Extract the (x, y) coordinate from the center of the cell holding the provided text.  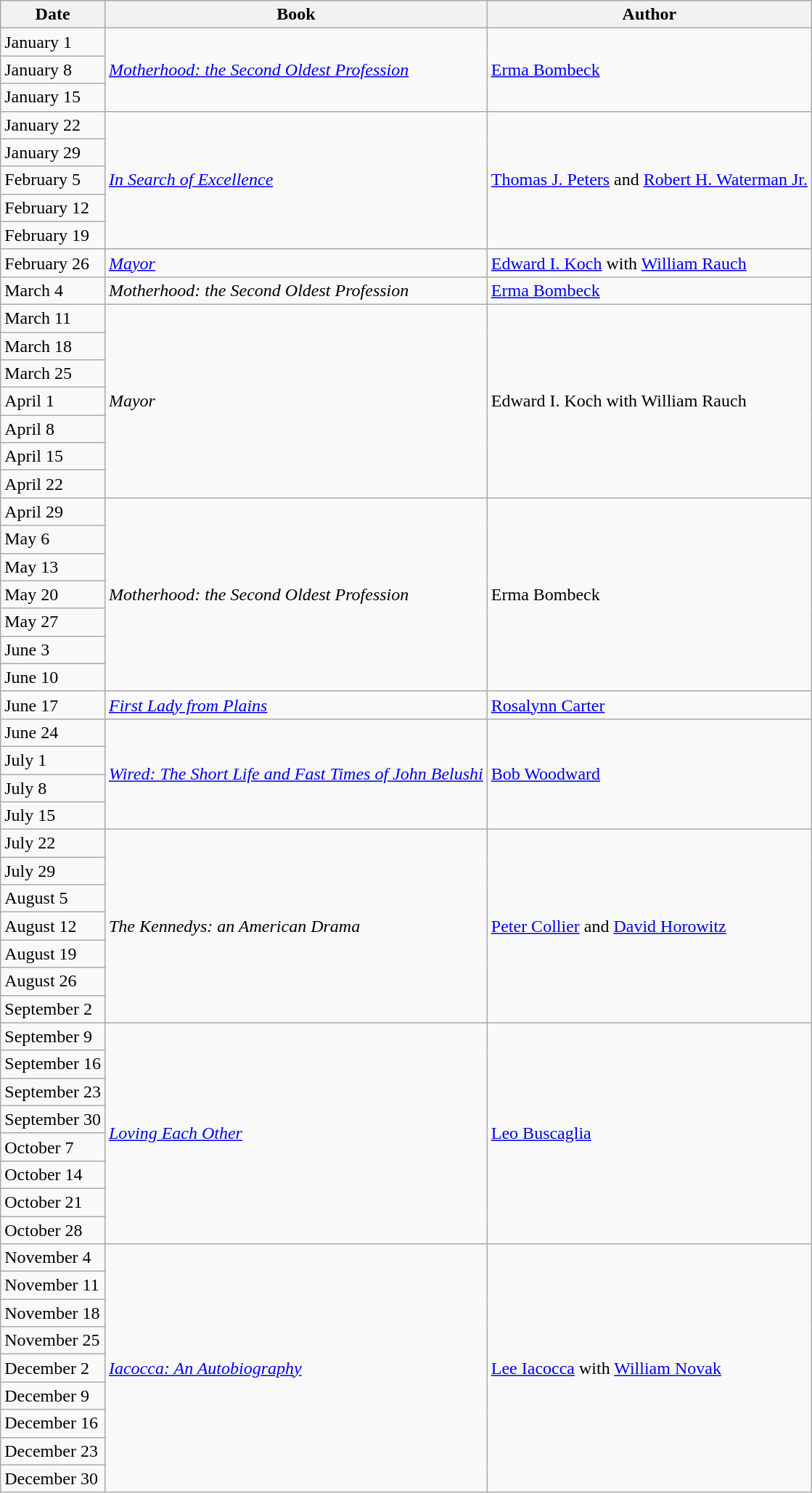
April 22 (53, 484)
April 8 (53, 429)
Bob Woodward (649, 774)
November 25 (53, 1341)
June 24 (53, 732)
August 5 (53, 899)
November 11 (53, 1285)
May 20 (53, 594)
June 10 (53, 677)
January 22 (53, 125)
Date (53, 15)
January 8 (53, 70)
May 13 (53, 567)
Book (296, 15)
July 22 (53, 843)
Rosalynn Carter (649, 705)
Peter Collier and David Horowitz (649, 926)
June 3 (53, 650)
January 29 (53, 152)
September 9 (53, 1036)
March 25 (53, 374)
October 7 (53, 1147)
October 14 (53, 1174)
September 30 (53, 1119)
February 5 (53, 180)
December 16 (53, 1423)
April 15 (53, 457)
August 26 (53, 981)
October 28 (53, 1230)
September 16 (53, 1064)
April 1 (53, 401)
Iacocca: An Autobiography (296, 1369)
July 1 (53, 760)
May 27 (53, 622)
February 12 (53, 208)
August 19 (53, 954)
July 8 (53, 788)
November 4 (53, 1258)
Loving Each Other (296, 1133)
April 29 (53, 512)
March 4 (53, 290)
Author (649, 15)
In Search of Excellence (296, 180)
September 2 (53, 1009)
January 1 (53, 42)
December 30 (53, 1478)
First Lady from Plains (296, 705)
July 15 (53, 816)
March 11 (53, 318)
Leo Buscaglia (649, 1133)
August 12 (53, 926)
July 29 (53, 871)
June 17 (53, 705)
December 2 (53, 1368)
November 18 (53, 1313)
December 9 (53, 1396)
Thomas J. Peters and Robert H. Waterman Jr. (649, 180)
Wired: The Short Life and Fast Times of John Belushi (296, 774)
The Kennedys: an American Drama (296, 926)
September 23 (53, 1092)
Lee Iacocca with William Novak (649, 1369)
October 21 (53, 1202)
January 15 (53, 97)
February 19 (53, 235)
February 26 (53, 263)
December 23 (53, 1451)
March 18 (53, 346)
May 6 (53, 539)
